Detect which cell encompasses the target text, then output its [x, y] center coordinate. 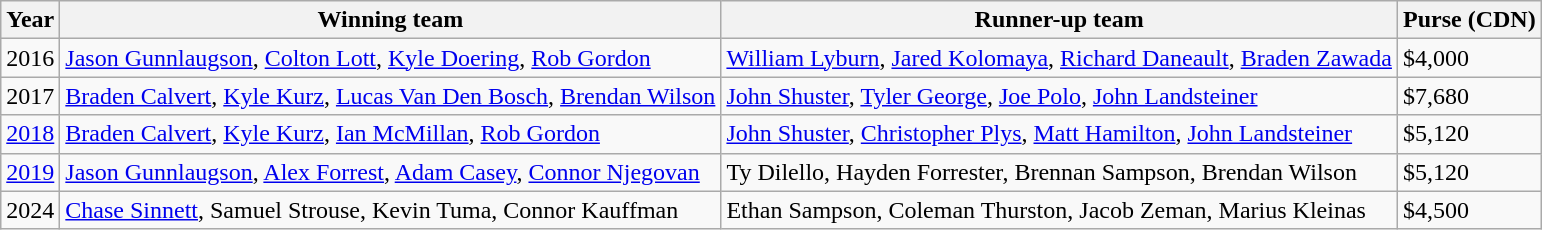
Ethan Sampson, Coleman Thurston, Jacob Zeman, Marius Kleinas [1060, 210]
$4,500 [1469, 210]
John Shuster, Tyler George, Joe Polo, John Landsteiner [1060, 96]
2019 [30, 172]
$7,680 [1469, 96]
Winning team [390, 20]
Runner-up team [1060, 20]
Chase Sinnett, Samuel Strouse, Kevin Tuma, Connor Kauffman [390, 210]
2016 [30, 58]
William Lyburn, Jared Kolomaya, Richard Daneault, Braden Zawada [1060, 58]
Ty Dilello, Hayden Forrester, Brennan Sampson, Brendan Wilson [1060, 172]
2017 [30, 96]
Purse (CDN) [1469, 20]
Jason Gunnlaugson, Alex Forrest, Adam Casey, Connor Njegovan [390, 172]
Braden Calvert, Kyle Kurz, Ian McMillan, Rob Gordon [390, 134]
Jason Gunnlaugson, Colton Lott, Kyle Doering, Rob Gordon [390, 58]
$4,000 [1469, 58]
Year [30, 20]
2024 [30, 210]
2018 [30, 134]
Braden Calvert, Kyle Kurz, Lucas Van Den Bosch, Brendan Wilson [390, 96]
John Shuster, Christopher Plys, Matt Hamilton, John Landsteiner [1060, 134]
